Output the (X, Y) coordinate of the center of the cell containing the given text.  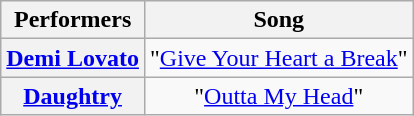
"Give Your Heart a Break" (278, 58)
Demi Lovato (73, 58)
"Outta My Head" (278, 96)
Song (278, 20)
Performers (73, 20)
Daughtry (73, 96)
